Determine the (X, Y) coordinate at the center of the cell enclosing the given text.  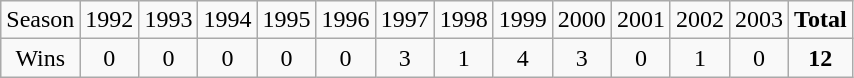
1993 (168, 20)
Total (821, 20)
1997 (404, 20)
1994 (228, 20)
1998 (464, 20)
2003 (758, 20)
Wins (40, 58)
12 (821, 58)
2001 (640, 20)
1995 (286, 20)
2002 (700, 20)
Season (40, 20)
2000 (582, 20)
1992 (110, 20)
1996 (346, 20)
1999 (522, 20)
4 (522, 58)
